For the text-containing cell, return its midpoint in (x, y) coordinate format. 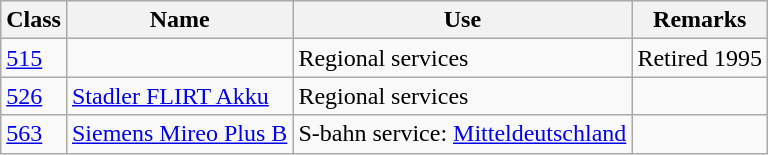
Use (462, 20)
Class (34, 20)
Siemens Mireo Plus B (179, 134)
Stadler FLIRT Akku (179, 96)
563 (34, 134)
515 (34, 58)
Name (179, 20)
Remarks (700, 20)
526 (34, 96)
Retired 1995 (700, 58)
S-bahn service: Mitteldeutschland (462, 134)
